Detect which cell encompasses the target text, then output its (X, Y) center coordinate. 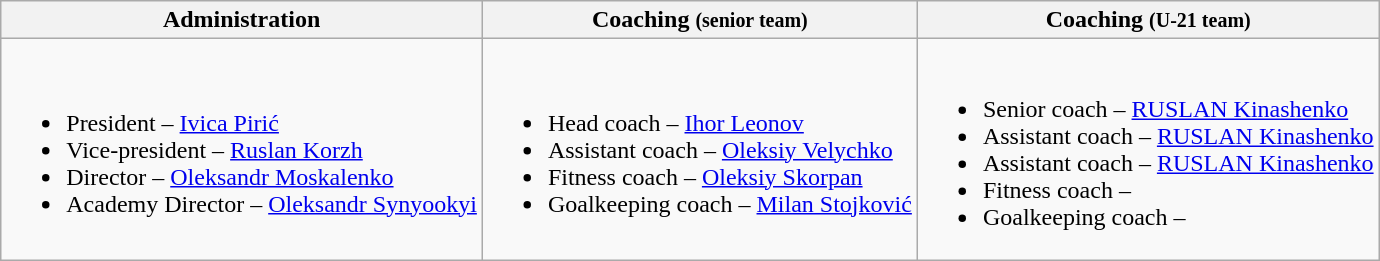
Coaching (U-21 team) (1148, 20)
President – Ivica PirićVice-president – Ruslan KorzhDirector – Oleksandr MoskalenkoAcademy Director – Oleksandr Synyookyi (242, 150)
Head coach – Ihor LeonovAssistant coach – Oleksiy VelychkoFitness coach – Oleksiy SkorpanGoalkeeping coach – Milan Stojković (700, 150)
Senior coach – RUSLAN KinashenkoAssistant coach – RUSLAN KinashenkoAssistant coach – RUSLAN KinashenkoFitness coach – Goalkeeping coach – (1148, 150)
Administration (242, 20)
Coaching (senior team) (700, 20)
